Detect which cell encompasses the target text, then output its (X, Y) center coordinate. 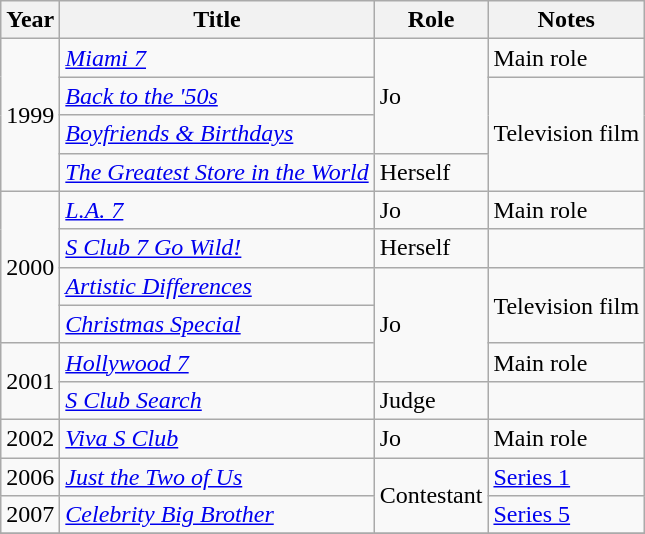
Boyfriends & Birthdays (217, 134)
Back to the '50s (217, 96)
Just the Two of Us (217, 477)
Year (30, 20)
Miami 7 (217, 58)
2001 (30, 381)
Title (217, 20)
Role (431, 20)
Hollywood 7 (217, 362)
L.A. 7 (217, 210)
2000 (30, 267)
Artistic Differences (217, 286)
The Greatest Store in the World (217, 172)
Series 5 (566, 515)
Series 1 (566, 477)
S Club 7 Go Wild! (217, 248)
Christmas Special (217, 324)
Contestant (431, 496)
Judge (431, 400)
Notes (566, 20)
2006 (30, 477)
2002 (30, 438)
1999 (30, 115)
Celebrity Big Brother (217, 515)
2007 (30, 515)
Viva S Club (217, 438)
S Club Search (217, 400)
